Scan for the cell matching the given text and deliver its (X, Y) coordinate at center. 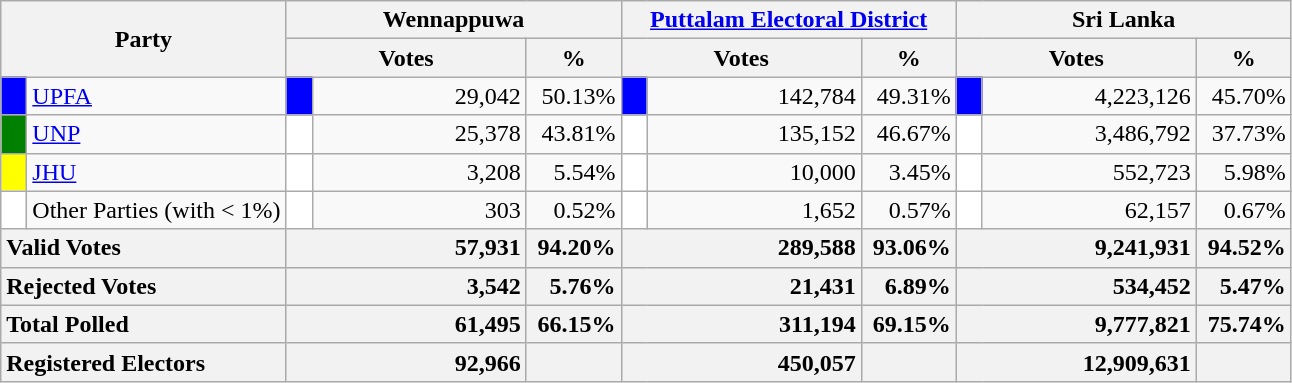
3,542 (406, 286)
0.52% (574, 210)
6.89% (908, 286)
Sri Lanka (1124, 20)
5.54% (574, 172)
311,194 (741, 324)
1,652 (754, 210)
62,157 (1089, 210)
57,931 (406, 248)
0.57% (908, 210)
3,208 (419, 172)
Party (144, 39)
94.52% (1244, 248)
Other Parties (with < 1%) (156, 210)
75.74% (1244, 324)
12,909,631 (1076, 362)
69.15% (908, 324)
46.67% (908, 134)
303 (419, 210)
0.67% (1244, 210)
534,452 (1076, 286)
289,588 (741, 248)
10,000 (754, 172)
Registered Electors (144, 362)
50.13% (574, 96)
3.45% (908, 172)
92,966 (406, 362)
94.20% (574, 248)
UPFA (156, 96)
43.81% (574, 134)
4,223,126 (1089, 96)
UNP (156, 134)
Rejected Votes (144, 286)
JHU (156, 172)
49.31% (908, 96)
Wennappuwa (454, 20)
25,378 (419, 134)
21,431 (741, 286)
142,784 (754, 96)
135,152 (754, 134)
Total Polled (144, 324)
Puttalam Electoral District (788, 20)
66.15% (574, 324)
61,495 (406, 324)
552,723 (1089, 172)
93.06% (908, 248)
9,777,821 (1076, 324)
37.73% (1244, 134)
5.98% (1244, 172)
9,241,931 (1076, 248)
5.76% (574, 286)
5.47% (1244, 286)
45.70% (1244, 96)
Valid Votes (144, 248)
29,042 (419, 96)
450,057 (741, 362)
3,486,792 (1089, 134)
